Pinpoint the cell where the given text exists, returning its (x, y) midpoint coordinate. 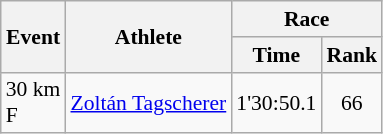
Event (34, 36)
Time (276, 55)
Athlete (148, 36)
30 km F (34, 102)
Rank (352, 55)
Zoltán Tagscherer (148, 102)
Race (306, 19)
66 (352, 102)
1'30:50.1 (276, 102)
